Find where the given text appears and provide that cell's center as [x, y] coordinate. 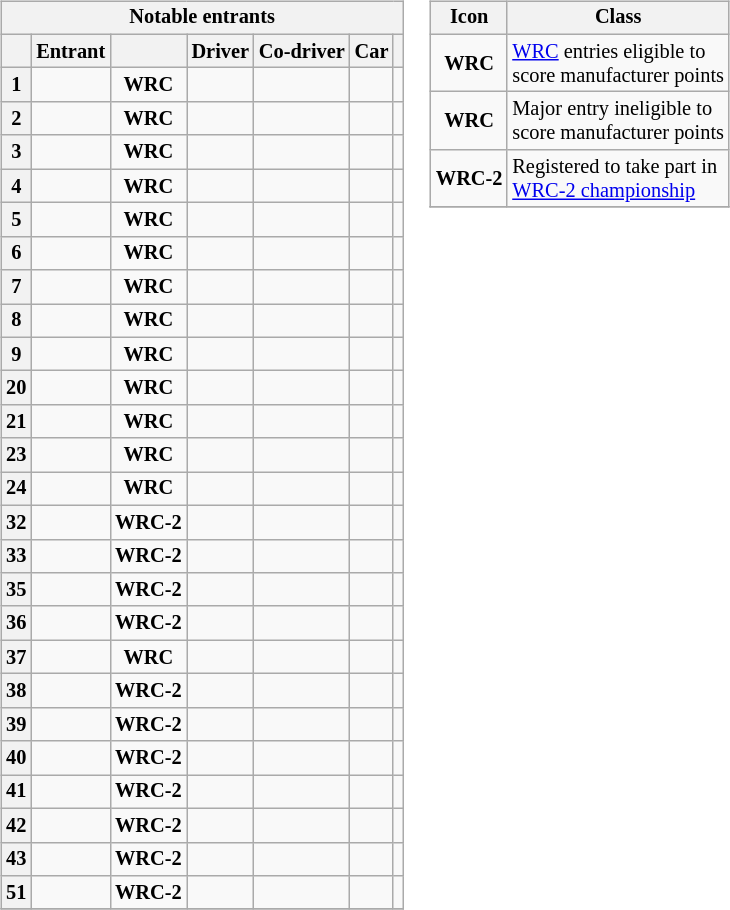
38 [16, 691]
35 [16, 590]
23 [16, 455]
24 [16, 489]
Major entry ineligible toscore manufacturer points [618, 121]
21 [16, 422]
4 [16, 186]
40 [16, 758]
7 [16, 287]
41 [16, 792]
Co-driver [302, 51]
2 [16, 119]
39 [16, 724]
Notable entrants [202, 18]
37 [16, 657]
36 [16, 623]
5 [16, 220]
51 [16, 893]
6 [16, 253]
Registered to take part inWRC-2 championship [618, 179]
9 [16, 354]
1 [16, 85]
42 [16, 825]
Car [372, 51]
32 [16, 522]
33 [16, 556]
Driver [220, 51]
Class [618, 18]
Entrant [70, 51]
3 [16, 152]
8 [16, 321]
20 [16, 388]
WRC entries eligible toscore manufacturer points [618, 63]
Icon [469, 18]
43 [16, 859]
